Extract the [x, y] coordinate from the center of the cell holding the provided text.  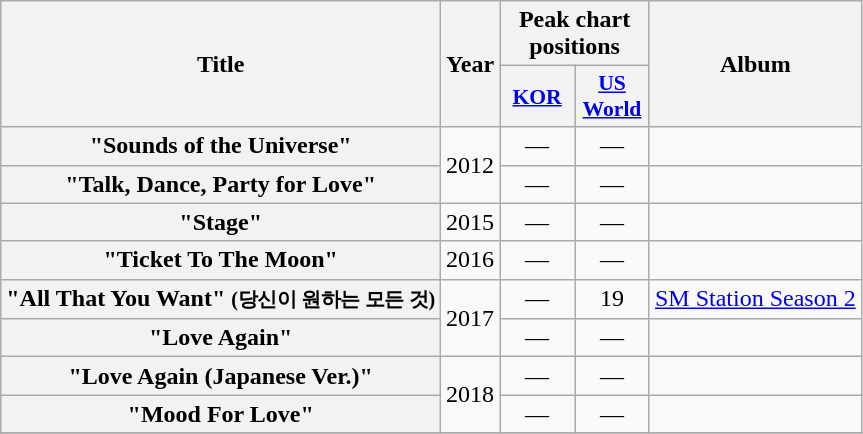
Title [221, 64]
"Mood For Love" [221, 414]
"Ticket To The Moon" [221, 260]
2017 [470, 318]
"Love Again" [221, 338]
Album [755, 64]
2018 [470, 395]
"Sounds of the Universe" [221, 146]
KOR [538, 96]
"Talk, Dance, Party for Love" [221, 184]
"All That You Want" (당신이 원하는 모든 것) [221, 299]
SM Station Season 2 [755, 299]
Peak chartpositions [575, 34]
2015 [470, 222]
2012 [470, 165]
"Stage" [221, 222]
2016 [470, 260]
Year [470, 64]
19 [612, 299]
"Love Again (Japanese Ver.)" [221, 376]
USWorld [612, 96]
